Search for the cell housing the specified text and yield its [X, Y] center coordinate. 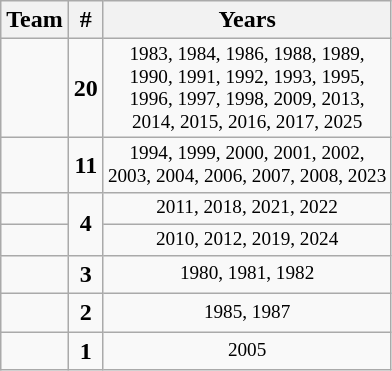
1983, 1984, 1986, 1988, 1989, 1990, 1991, 1992, 1993, 1995, 1996, 1997, 1998, 2009, 2013, 2014, 2015, 2016, 2017, 2025 [246, 88]
2010, 2012, 2019, 2024 [246, 240]
2005 [246, 351]
20 [86, 88]
1980, 1981, 1982 [246, 274]
Years [246, 20]
11 [86, 165]
2011, 2018, 2021, 2022 [246, 208]
# [86, 20]
1 [86, 351]
4 [86, 224]
2 [86, 312]
1985, 1987 [246, 312]
1994, 1999, 2000, 2001, 2002, 2003, 2004, 2006, 2007, 2008, 2023 [246, 165]
Team [35, 20]
3 [86, 274]
